Provide the (x, y) coordinate of the cell's center where the given text is located.  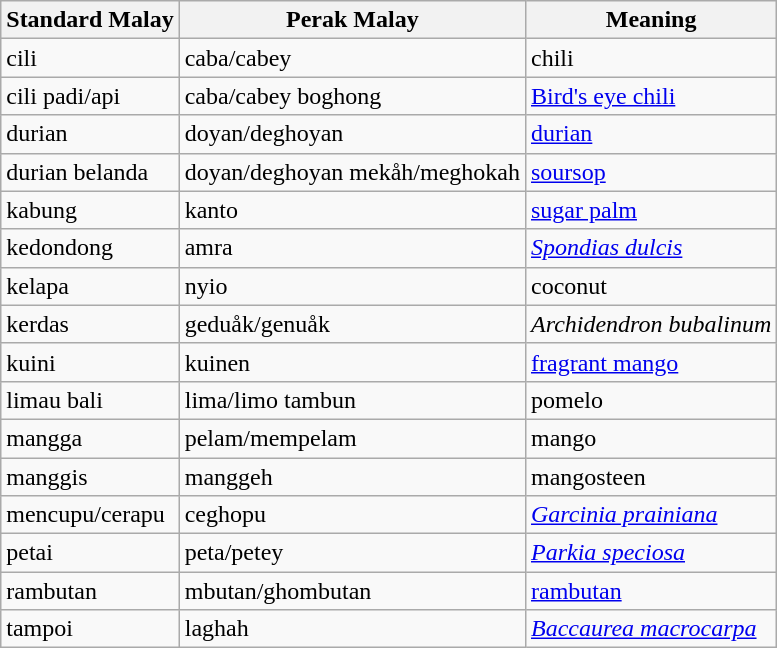
doyan/deghoyan mekåh/meghokah (352, 172)
fragrant mango (650, 362)
kedondong (90, 248)
Meaning (650, 20)
cili (90, 58)
kuini (90, 362)
kelapa (90, 286)
pomelo (650, 400)
kuinen (352, 362)
cili padi/api (90, 96)
limau bali (90, 400)
laghah (352, 629)
manggeh (352, 477)
Parkia speciosa (650, 553)
Perak Malay (352, 20)
manggis (90, 477)
Archidendron bubalinum (650, 324)
mbutan/ghombutan (352, 591)
soursop (650, 172)
ceghopu (352, 515)
lima/limo tambun (352, 400)
Garcinia prainiana (650, 515)
mencupu/cerapu (90, 515)
amra (352, 248)
Bird's eye chili (650, 96)
sugar palm (650, 210)
kabung (90, 210)
mangga (90, 438)
mangosteen (650, 477)
tampoi (90, 629)
peta/petey (352, 553)
Spondias dulcis (650, 248)
caba/cabey (352, 58)
kanto (352, 210)
mango (650, 438)
pelam/mempelam (352, 438)
caba/cabey boghong (352, 96)
durian belanda (90, 172)
Baccaurea macrocarpa (650, 629)
kerdas (90, 324)
Standard Malay (90, 20)
nyio (352, 286)
geduåk/genuåk (352, 324)
doyan/deghoyan (352, 134)
petai (90, 553)
chili (650, 58)
coconut (650, 286)
